Output the (X, Y) coordinate of the center of the cell containing the given text.  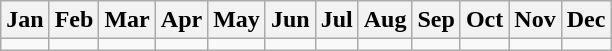
Jul (336, 20)
Feb (74, 20)
Nov (535, 20)
May (237, 20)
Jun (290, 20)
Oct (484, 20)
Mar (127, 20)
Aug (385, 20)
Apr (181, 20)
Dec (586, 20)
Sep (436, 20)
Jan (25, 20)
